Provide the [x, y] coordinate of the cell's center where the given text is located.  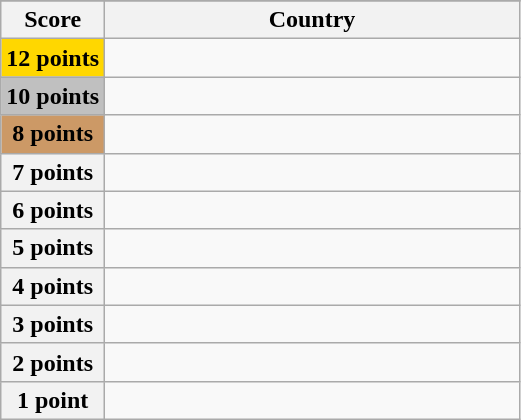
4 points [53, 286]
1 point [53, 400]
5 points [53, 248]
Country [312, 20]
7 points [53, 172]
6 points [53, 210]
2 points [53, 362]
8 points [53, 134]
Score [53, 20]
3 points [53, 324]
12 points [53, 58]
10 points [53, 96]
